Extract the (X, Y) coordinate from the center of the cell holding the provided text.  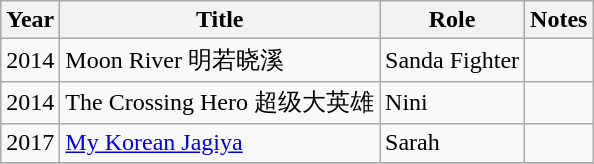
Moon River 明若晓溪 (220, 60)
My Korean Jagiya (220, 143)
Sarah (452, 143)
The Crossing Hero 超级大英雄 (220, 102)
Nini (452, 102)
Year (30, 20)
Notes (559, 20)
Title (220, 20)
Sanda Fighter (452, 60)
Role (452, 20)
2017 (30, 143)
